Scan for the cell matching the given text and deliver its (x, y) coordinate at center. 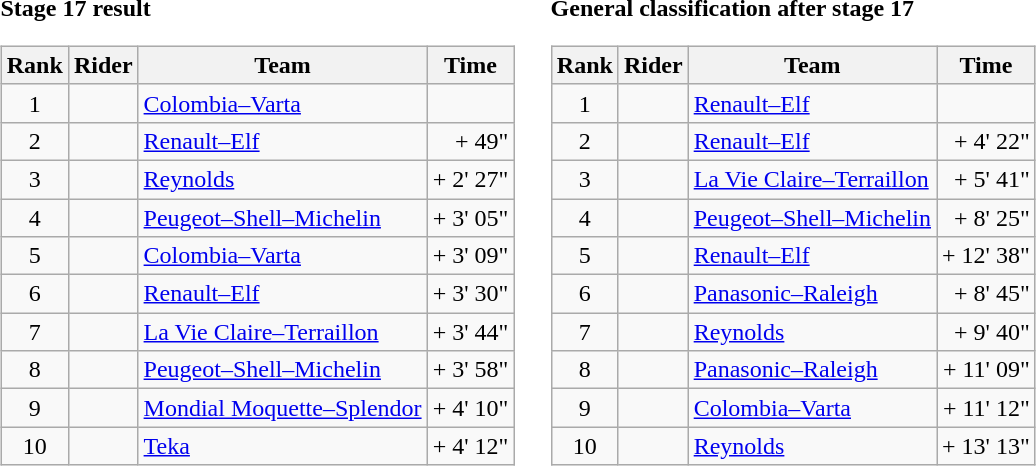
+ 5' 41" (986, 179)
+ 3' 58" (470, 370)
+ 3' 09" (470, 256)
+ 49" (470, 141)
+ 3' 44" (470, 332)
+ 11' 12" (986, 408)
+ 12' 38" (986, 256)
+ 3' 05" (470, 217)
+ 2' 27" (470, 179)
+ 8' 45" (986, 294)
+ 4' 12" (470, 446)
Mondial Moquette–Splendor (282, 408)
Teka (282, 446)
+ 3' 30" (470, 294)
+ 8' 25" (986, 217)
+ 9' 40" (986, 332)
+ 4' 22" (986, 141)
+ 11' 09" (986, 370)
+ 4' 10" (470, 408)
+ 13' 13" (986, 446)
